Search for the cell housing the specified text and yield its [X, Y] center coordinate. 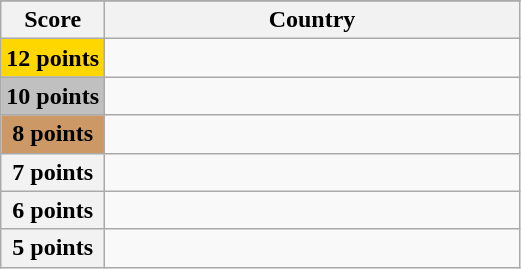
12 points [53, 58]
Score [53, 20]
5 points [53, 248]
7 points [53, 172]
8 points [53, 134]
Country [312, 20]
6 points [53, 210]
10 points [53, 96]
